Find where the given text appears and provide that cell's center as [x, y] coordinate. 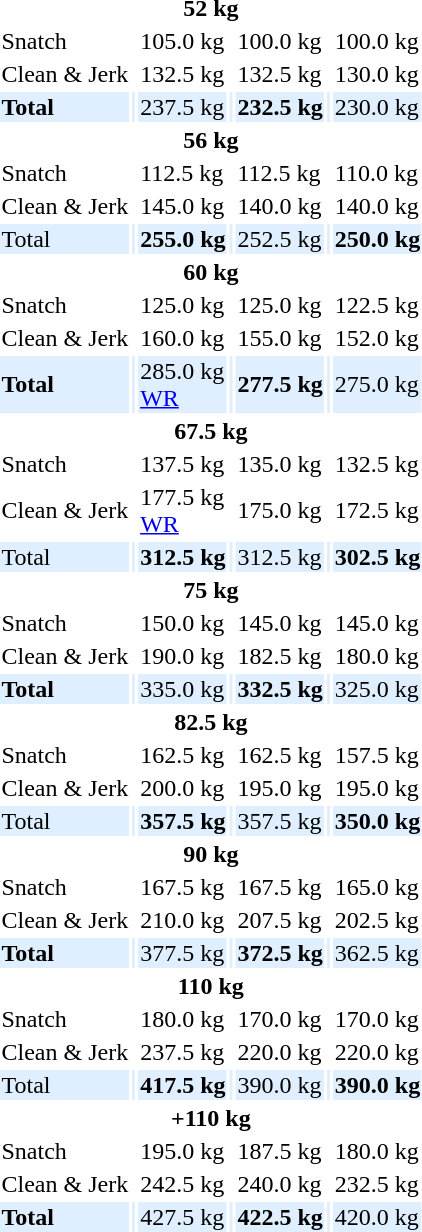
250.0 kg [377, 239]
200.0 kg [183, 788]
82.5 kg [211, 722]
105.0 kg [183, 41]
67.5 kg [211, 431]
172.5 kg [377, 510]
56 kg [211, 140]
277.5 kg [280, 384]
75 kg [211, 590]
90 kg [211, 854]
350.0 kg [377, 821]
240.0 kg [280, 1184]
155.0 kg [280, 338]
135.0 kg [280, 464]
187.5 kg [280, 1151]
152.0 kg [377, 338]
420.0 kg [377, 1217]
207.5 kg [280, 920]
130.0 kg [377, 74]
362.5 kg [377, 953]
275.0 kg [377, 384]
252.5 kg [280, 239]
157.5 kg [377, 755]
285.0 kgWR [183, 384]
230.0 kg [377, 107]
335.0 kg [183, 689]
+110 kg [211, 1118]
255.0 kg [183, 239]
177.5 kgWR [183, 510]
122.5 kg [377, 305]
110 kg [211, 986]
190.0 kg [183, 656]
175.0 kg [280, 510]
137.5 kg [183, 464]
160.0 kg [183, 338]
417.5 kg [183, 1085]
302.5 kg [377, 557]
210.0 kg [183, 920]
202.5 kg [377, 920]
372.5 kg [280, 953]
427.5 kg [183, 1217]
332.5 kg [280, 689]
150.0 kg [183, 623]
377.5 kg [183, 953]
60 kg [211, 272]
422.5 kg [280, 1217]
165.0 kg [377, 887]
110.0 kg [377, 173]
325.0 kg [377, 689]
182.5 kg [280, 656]
242.5 kg [183, 1184]
